Search for the cell housing the specified text and yield its (x, y) center coordinate. 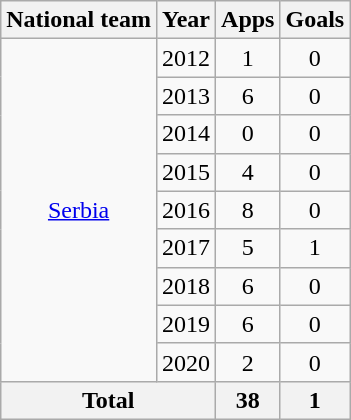
2020 (186, 362)
Serbia (79, 210)
2015 (186, 172)
38 (248, 400)
2018 (186, 286)
2013 (186, 96)
Total (108, 400)
Year (186, 20)
2 (248, 362)
4 (248, 172)
2016 (186, 210)
2012 (186, 58)
2017 (186, 248)
2019 (186, 324)
National team (79, 20)
Apps (248, 20)
2014 (186, 134)
5 (248, 248)
8 (248, 210)
Goals (315, 20)
